Extract the (x, y) coordinate from the center of the cell holding the provided text.  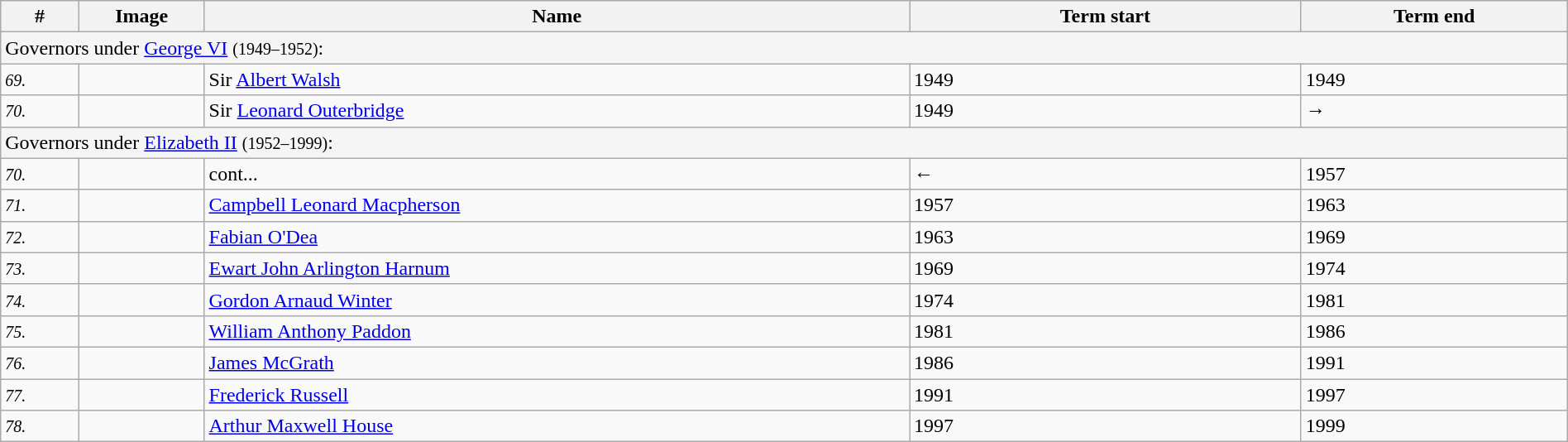
# (40, 17)
Gordon Arnaud Winter (557, 300)
73. (40, 268)
76. (40, 363)
78. (40, 426)
Name (557, 17)
Term start (1106, 17)
Fabian O'Dea (557, 237)
James McGrath (557, 363)
Frederick Russell (557, 395)
Arthur Maxwell House (557, 426)
Sir Albert Walsh (557, 79)
William Anthony Paddon (557, 331)
75. (40, 331)
Campbell Leonard Macpherson (557, 205)
71. (40, 205)
← (1106, 174)
Sir Leonard Outerbridge (557, 111)
77. (40, 395)
72. (40, 237)
→ (1434, 111)
74. (40, 300)
1999 (1434, 426)
Governors under Elizabeth II (1952–1999): (784, 142)
Governors under George VI (1949–1952): (784, 48)
cont... (557, 174)
Term end (1434, 17)
69. (40, 79)
Ewart John Arlington Harnum (557, 268)
Image (141, 17)
